Capture the cell that displays the provided text and extract its [x, y] central coordinate. 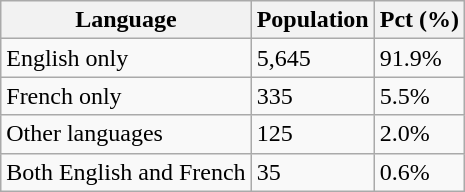
Other languages [126, 134]
5.5% [419, 96]
Both English and French [126, 172]
Pct (%) [419, 20]
0.6% [419, 172]
Population [312, 20]
French only [126, 96]
125 [312, 134]
335 [312, 96]
91.9% [419, 58]
Language [126, 20]
2.0% [419, 134]
English only [126, 58]
35 [312, 172]
5,645 [312, 58]
